Pinpoint the cell where the given text exists, returning its (x, y) midpoint coordinate. 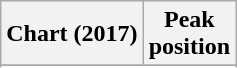
Chart (2017) (72, 34)
Peak position (189, 34)
